Determine the [X, Y] coordinate at the center of the cell enclosing the given text.  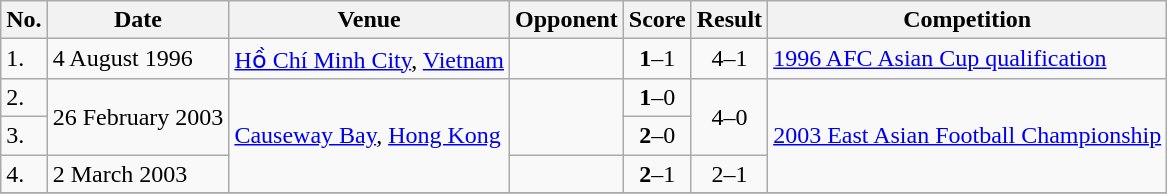
Causeway Bay, Hong Kong [370, 135]
2003 East Asian Football Championship [968, 135]
Competition [968, 20]
4. [24, 173]
4 August 1996 [138, 59]
No. [24, 20]
4–1 [729, 59]
2 March 2003 [138, 173]
26 February 2003 [138, 116]
Date [138, 20]
1–1 [657, 59]
2. [24, 97]
1996 AFC Asian Cup qualification [968, 59]
1–0 [657, 97]
Score [657, 20]
Hồ Chí Minh City, Vietnam [370, 59]
3. [24, 135]
4–0 [729, 116]
2–0 [657, 135]
Venue [370, 20]
Result [729, 20]
Opponent [567, 20]
1. [24, 59]
